Output the (X, Y) coordinate of the center of the cell containing the given text.  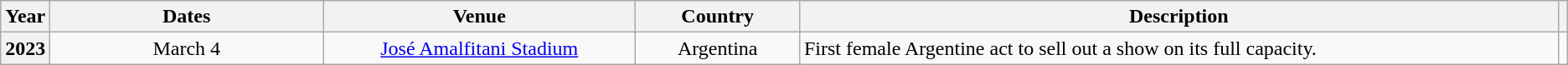
March 4 (187, 48)
Dates (187, 17)
José Amalfitani Stadium (479, 48)
Year (25, 17)
2023 (25, 48)
Venue (479, 17)
First female Argentine act to sell out a show on its full capacity. (1179, 48)
Argentina (718, 48)
Country (718, 17)
Description (1179, 17)
